Locate the cell with the specified text and output its (x, y) center coordinate. 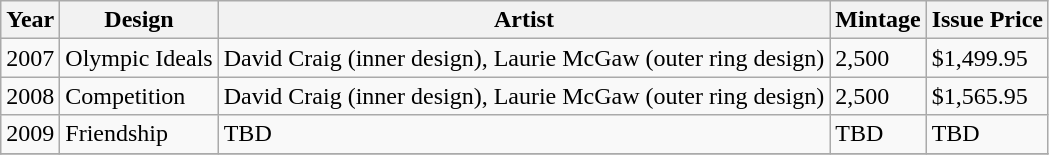
$1,565.95 (987, 96)
2008 (30, 96)
Friendship (139, 134)
Issue Price (987, 20)
Mintage (878, 20)
2007 (30, 58)
Year (30, 20)
2009 (30, 134)
Olympic Ideals (139, 58)
$1,499.95 (987, 58)
Artist (524, 20)
Design (139, 20)
Competition (139, 96)
